Detect which cell encompasses the target text, then output its [X, Y] center coordinate. 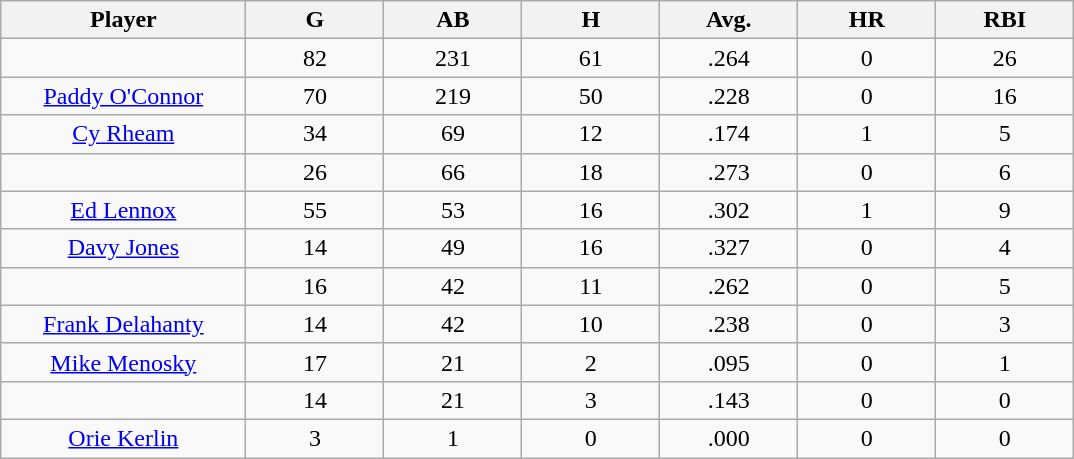
Ed Lennox [124, 210]
.143 [729, 400]
AB [453, 20]
70 [315, 96]
231 [453, 58]
18 [591, 172]
Davy Jones [124, 248]
2 [591, 362]
53 [453, 210]
61 [591, 58]
.327 [729, 248]
.228 [729, 96]
.000 [729, 438]
69 [453, 134]
82 [315, 58]
219 [453, 96]
12 [591, 134]
Player [124, 20]
Orie Kerlin [124, 438]
Paddy O'Connor [124, 96]
.238 [729, 324]
Avg. [729, 20]
17 [315, 362]
.095 [729, 362]
H [591, 20]
Frank Delahanty [124, 324]
.174 [729, 134]
.262 [729, 286]
.273 [729, 172]
Cy Rheam [124, 134]
RBI [1005, 20]
50 [591, 96]
34 [315, 134]
66 [453, 172]
Mike Menosky [124, 362]
55 [315, 210]
4 [1005, 248]
.302 [729, 210]
11 [591, 286]
HR [867, 20]
.264 [729, 58]
10 [591, 324]
9 [1005, 210]
6 [1005, 172]
49 [453, 248]
G [315, 20]
